Provide the [X, Y] coordinate of the cell's center where the given text is located.  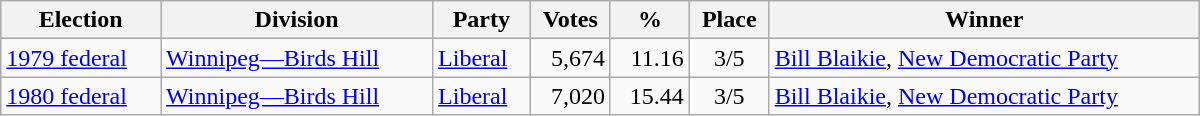
Votes [570, 20]
1979 federal [81, 58]
Winner [984, 20]
15.44 [650, 96]
Place [729, 20]
Division [297, 20]
5,674 [570, 58]
% [650, 20]
Party [482, 20]
11.16 [650, 58]
1980 federal [81, 96]
7,020 [570, 96]
Election [81, 20]
